Locate the cell with the specified text and output its [X, Y] center coordinate. 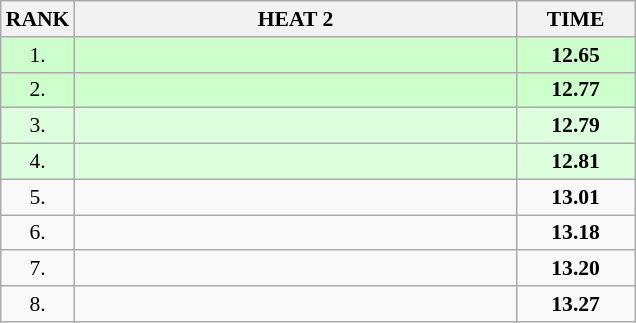
13.01 [576, 197]
12.77 [576, 90]
6. [38, 233]
12.79 [576, 126]
5. [38, 197]
12.81 [576, 162]
RANK [38, 19]
13.18 [576, 233]
7. [38, 269]
8. [38, 304]
12.65 [576, 55]
TIME [576, 19]
4. [38, 162]
2. [38, 90]
1. [38, 55]
13.20 [576, 269]
3. [38, 126]
13.27 [576, 304]
HEAT 2 [295, 19]
